Scan for the cell matching the given text and deliver its (X, Y) coordinate at center. 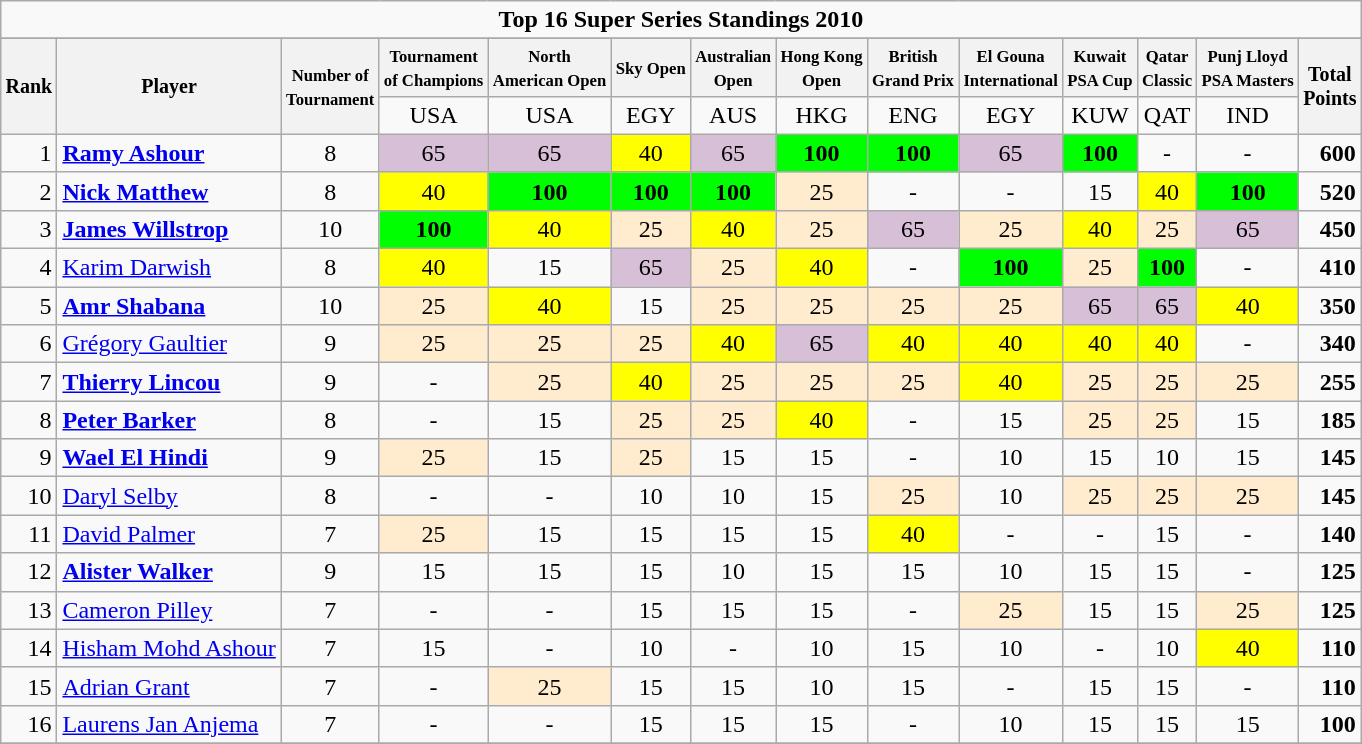
Sky Open (650, 68)
3 (29, 229)
350 (1330, 306)
IND (1248, 115)
Grégory Gaultier (169, 344)
Karim Darwish (169, 268)
Hisham Mohd Ashour (169, 648)
2 (29, 191)
QatarClassic (1166, 68)
Adrian Grant (169, 686)
12 (29, 572)
Ramy Ashour (169, 153)
340 (1330, 344)
185 (1330, 420)
NorthAmerican Open (550, 68)
Hong KongOpen (822, 68)
Amr Shabana (169, 306)
Peter Barker (169, 420)
Player (169, 87)
450 (1330, 229)
Top 16 Super Series Standings 2010 (681, 20)
Tournamentof Champions (434, 68)
Laurens Jan Anjema (169, 724)
6 (29, 344)
AUS (732, 115)
5 (29, 306)
BritishGrand Prix (912, 68)
ENG (912, 115)
HKG (822, 115)
11 (29, 534)
13 (29, 610)
James Willstrop (169, 229)
KUW (1100, 115)
4 (29, 268)
255 (1330, 382)
16 (29, 724)
Rank (29, 87)
Number ofTournament (330, 87)
TotalPoints (1330, 87)
14 (29, 648)
520 (1330, 191)
Alister Walker (169, 572)
Nick Matthew (169, 191)
AustralianOpen (732, 68)
1 (29, 153)
Thierry Lincou (169, 382)
Cameron Pilley (169, 610)
QAT (1166, 115)
Daryl Selby (169, 496)
140 (1330, 534)
410 (1330, 268)
600 (1330, 153)
David Palmer (169, 534)
Punj LloydPSA Masters (1248, 68)
El GounaInternational (1011, 68)
Wael El Hindi (169, 458)
KuwaitPSA Cup (1100, 68)
